Find where the given text appears and provide that cell's center as [X, Y] coordinate. 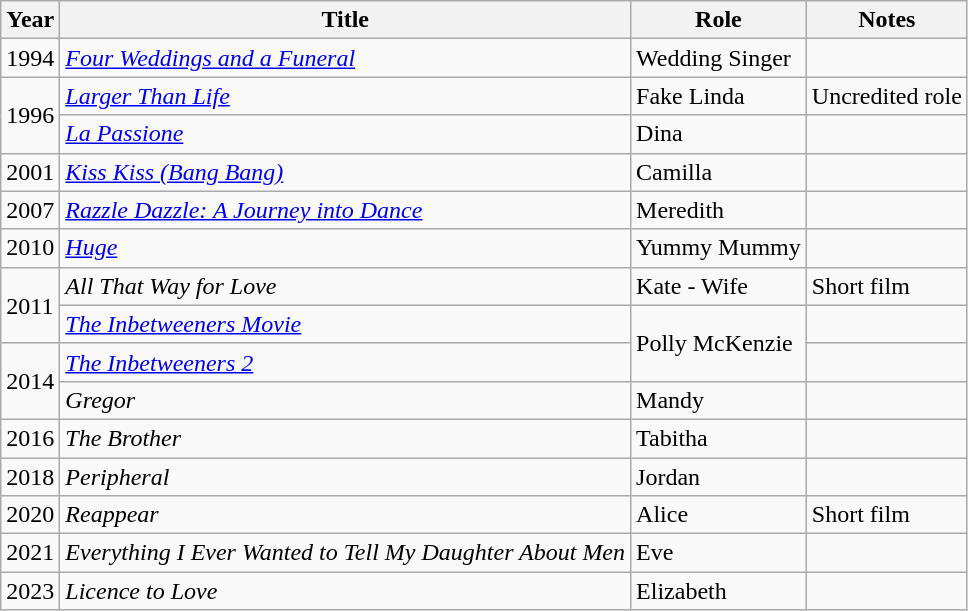
La Passione [346, 134]
Fake Linda [719, 96]
Jordan [719, 477]
Everything I Ever Wanted to Tell My Daughter About Men [346, 553]
Kate - Wife [719, 286]
1996 [30, 115]
Huge [346, 248]
2020 [30, 515]
Role [719, 20]
Licence to Love [346, 591]
Larger Than Life [346, 96]
2018 [30, 477]
Wedding Singer [719, 58]
2016 [30, 438]
2023 [30, 591]
Polly McKenzie [719, 343]
Eve [719, 553]
1994 [30, 58]
2014 [30, 381]
2010 [30, 248]
2011 [30, 305]
Peripheral [346, 477]
2007 [30, 210]
Elizabeth [719, 591]
Gregor [346, 400]
Uncredited role [886, 96]
The Inbetweeners Movie [346, 324]
All That Way for Love [346, 286]
Notes [886, 20]
Dina [719, 134]
2021 [30, 553]
Tabitha [719, 438]
Alice [719, 515]
Camilla [719, 172]
Kiss Kiss (Bang Bang) [346, 172]
The Inbetweeners 2 [346, 362]
Four Weddings and a Funeral [346, 58]
Reappear [346, 515]
Year [30, 20]
Title [346, 20]
Mandy [719, 400]
2001 [30, 172]
Razzle Dazzle: A Journey into Dance [346, 210]
Meredith [719, 210]
Yummy Mummy [719, 248]
The Brother [346, 438]
